Return the [x, y] coordinate for the center point of the cell that contains the specified text.  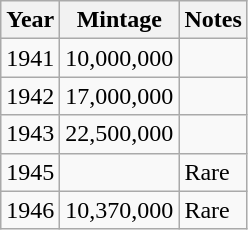
Year [30, 20]
1942 [30, 96]
1941 [30, 58]
Notes [213, 20]
10,000,000 [120, 58]
22,500,000 [120, 134]
10,370,000 [120, 210]
Mintage [120, 20]
1945 [30, 172]
1943 [30, 134]
1946 [30, 210]
17,000,000 [120, 96]
